Detect which cell encompasses the target text, then output its [X, Y] center coordinate. 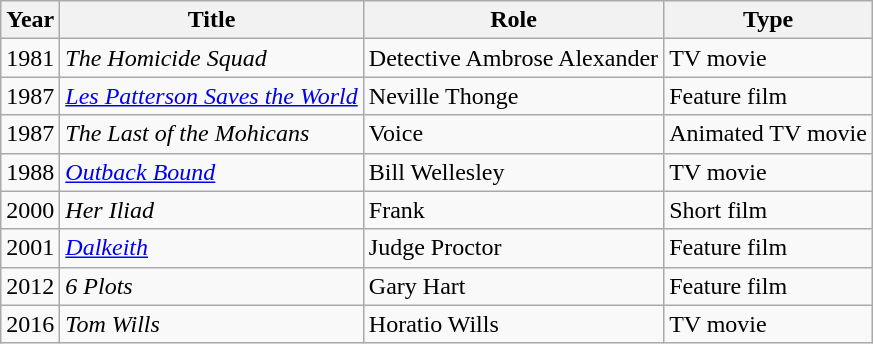
Bill Wellesley [513, 172]
2001 [30, 248]
Les Patterson Saves the World [212, 96]
Detective Ambrose Alexander [513, 58]
6 Plots [212, 286]
Frank [513, 210]
Year [30, 20]
2012 [30, 286]
Title [212, 20]
Type [768, 20]
Tom Wills [212, 324]
The Last of the Mohicans [212, 134]
1981 [30, 58]
Neville Thonge [513, 96]
Outback Bound [212, 172]
Role [513, 20]
Judge Proctor [513, 248]
Her Iliad [212, 210]
The Homicide Squad [212, 58]
2000 [30, 210]
1988 [30, 172]
Voice [513, 134]
Animated TV movie [768, 134]
Gary Hart [513, 286]
2016 [30, 324]
Short film [768, 210]
Dalkeith [212, 248]
Horatio Wills [513, 324]
